From the cell containing the given text, extract its center point as (X, Y) coordinate. 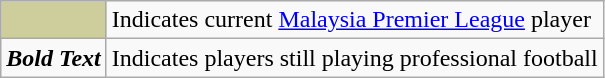
Indicates current Malaysia Premier League player (354, 20)
Bold Text (54, 58)
Indicates players still playing professional football (354, 58)
